From the cell containing the given text, extract its center point as (X, Y) coordinate. 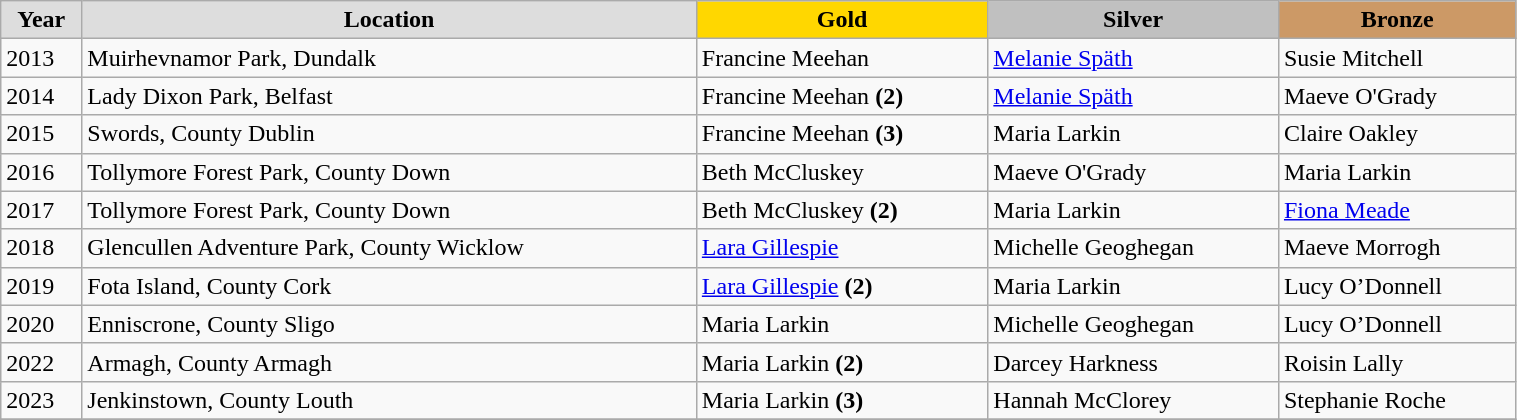
2015 (42, 134)
Fota Island, County Cork (390, 286)
2018 (42, 248)
Stephanie Roche (1397, 400)
Susie Mitchell (1397, 58)
Roisin Lally (1397, 362)
Maeve Morrogh (1397, 248)
Gold (842, 20)
Francine Meehan (2) (842, 96)
Silver (1134, 20)
Armagh, County Armagh (390, 362)
Bronze (1397, 20)
Darcey Harkness (1134, 362)
Swords, County Dublin (390, 134)
Glencullen Adventure Park, County Wicklow (390, 248)
2023 (42, 400)
Claire Oakley (1397, 134)
Beth McCluskey (842, 172)
2020 (42, 324)
Hannah McClorey (1134, 400)
Lara Gillespie (2) (842, 286)
Year (42, 20)
Jenkinstown, County Louth (390, 400)
Maria Larkin (2) (842, 362)
2022 (42, 362)
Fiona Meade (1397, 210)
Enniscrone, County Sligo (390, 324)
Muirhevnamor Park, Dundalk (390, 58)
Beth McCluskey (2) (842, 210)
2017 (42, 210)
2014 (42, 96)
Maria Larkin (3) (842, 400)
2013 (42, 58)
Lady Dixon Park, Belfast (390, 96)
Francine Meehan (3) (842, 134)
2016 (42, 172)
Francine Meehan (842, 58)
Location (390, 20)
Lara Gillespie (842, 248)
2019 (42, 286)
